Identify which cell holds the provided text, then report its (x, y) central coordinate. 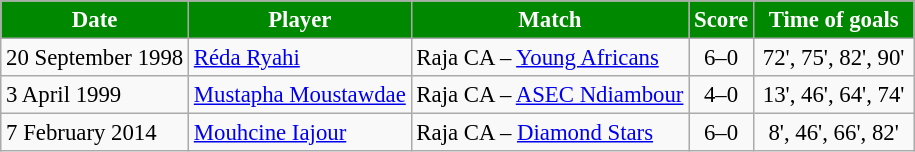
Raja CA – ASEC Ndiambour (550, 95)
Score (722, 20)
Raja CA – Young Africans (550, 58)
Time of goals (834, 20)
72', 75', 82', 90' (834, 58)
Mouhcine Iajour (300, 133)
Match (550, 20)
8', 46', 66', 82' (834, 133)
20 September 1998 (95, 58)
Mustapha Moustawdae (300, 95)
4–0 (722, 95)
Player (300, 20)
7 February 2014 (95, 133)
Réda Ryahi (300, 58)
Date (95, 20)
13', 46', 64', 74' (834, 95)
Raja CA – Diamond Stars (550, 133)
3 April 1999 (95, 95)
